Extract the (x, y) coordinate from the center of the cell holding the provided text.  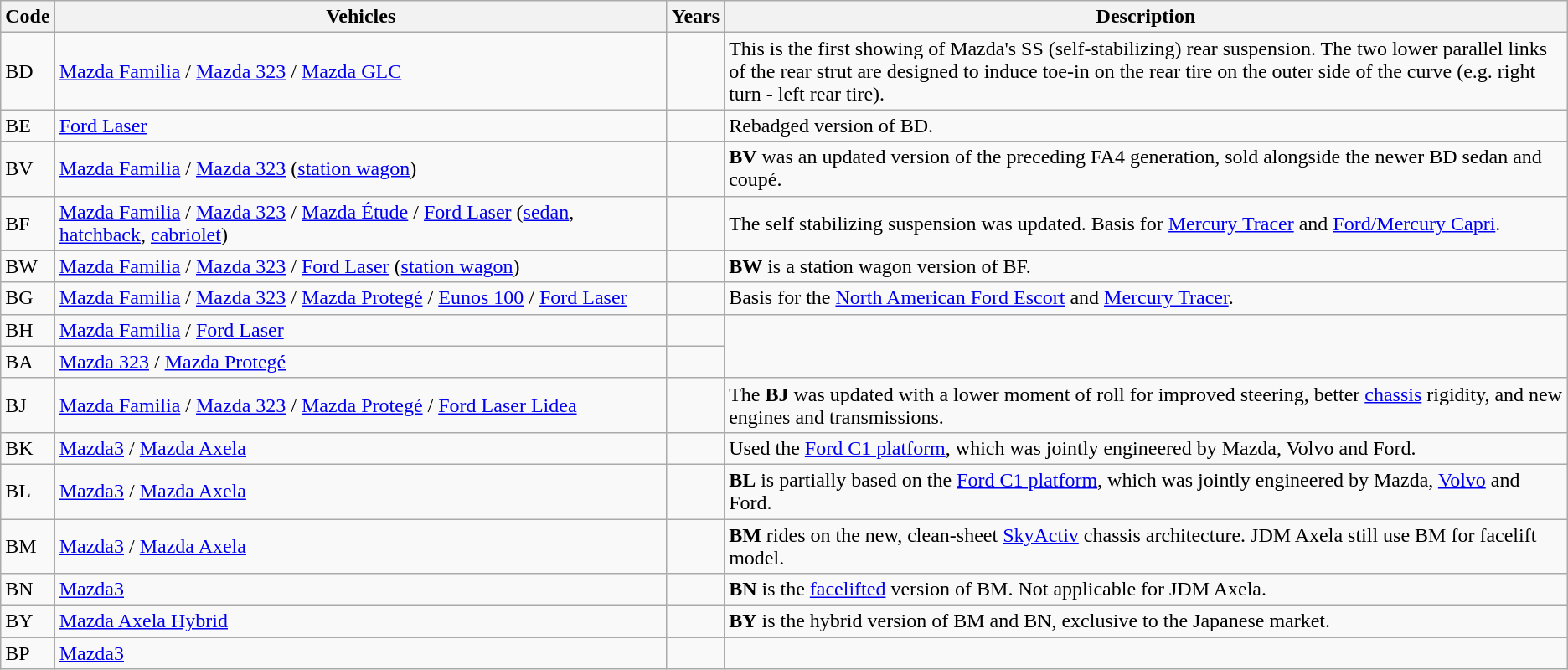
BJ (28, 405)
BW is a station wagon version of BF. (1146, 266)
Mazda 323 / Mazda Protegé (360, 362)
BD (28, 71)
Mazda Familia / Mazda 323 / Ford Laser (station wagon) (360, 266)
BP (28, 653)
BV was an updated version of the preceding FA4 generation, sold alongside the newer BD sedan and coupé. (1146, 169)
BF (28, 223)
BN is the facelifted version of BM. Not applicable for JDM Axela. (1146, 590)
BG (28, 298)
BN (28, 590)
Mazda Axela Hybrid (360, 621)
Code (28, 17)
Mazda Familia / Mazda 323 / Mazda Protegé / Ford Laser Lidea (360, 405)
The self stabilizing suspension was updated. Basis for Mercury Tracer and Ford/Mercury Capri. (1146, 223)
Mazda Familia / Mazda 323 / Mazda Protegé / Eunos 100 / Ford Laser (360, 298)
The BJ was updated with a lower moment of roll for improved steering, better chassis rigidity, and new engines and transmissions. (1146, 405)
Mazda Familia / Mazda 323 / Mazda GLC (360, 71)
Vehicles (360, 17)
Mazda Familia / Ford Laser (360, 330)
Mazda Familia / Mazda 323 (station wagon) (360, 169)
BK (28, 448)
BL (28, 491)
Used the Ford C1 platform, which was jointly engineered by Mazda, Volvo and Ford. (1146, 448)
BV (28, 169)
Mazda Familia / Mazda 323 / Mazda Étude / Ford Laser (sedan, hatchback, cabriolet) (360, 223)
BM (28, 546)
BY is the hybrid version of BM and BN, exclusive to the Japanese market. (1146, 621)
Ford Laser (360, 126)
BL is partially based on the Ford C1 platform, which was jointly engineered by Mazda, Volvo and Ford. (1146, 491)
BH (28, 330)
Rebadged version of BD. (1146, 126)
Years (695, 17)
BA (28, 362)
BY (28, 621)
BW (28, 266)
Description (1146, 17)
Basis for the North American Ford Escort and Mercury Tracer. (1146, 298)
BM rides on the new, clean-sheet SkyActiv chassis architecture. JDM Axela still use BM for facelift model. (1146, 546)
BE (28, 126)
